Capture the cell that displays the provided text and extract its [x, y] central coordinate. 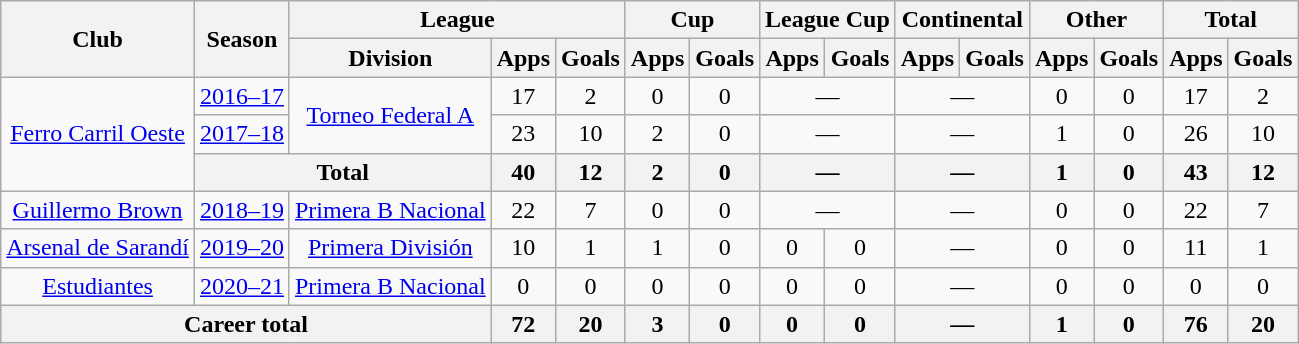
Continental [962, 20]
League Cup [828, 20]
3 [657, 324]
League [457, 20]
Season [242, 39]
Ferro Carril Oeste [98, 134]
Estudiantes [98, 286]
26 [1196, 134]
2017–18 [242, 134]
Cup [692, 20]
Club [98, 39]
Torneo Federal A [390, 115]
2018–19 [242, 210]
11 [1196, 248]
40 [523, 172]
Other [1096, 20]
Career total [246, 324]
23 [523, 134]
2016–17 [242, 96]
2019–20 [242, 248]
Guillermo Brown [98, 210]
Division [390, 58]
43 [1196, 172]
76 [1196, 324]
2020–21 [242, 286]
Primera División [390, 248]
72 [523, 324]
Arsenal de Sarandí [98, 248]
